Identify which cell holds the provided text, then report its (x, y) central coordinate. 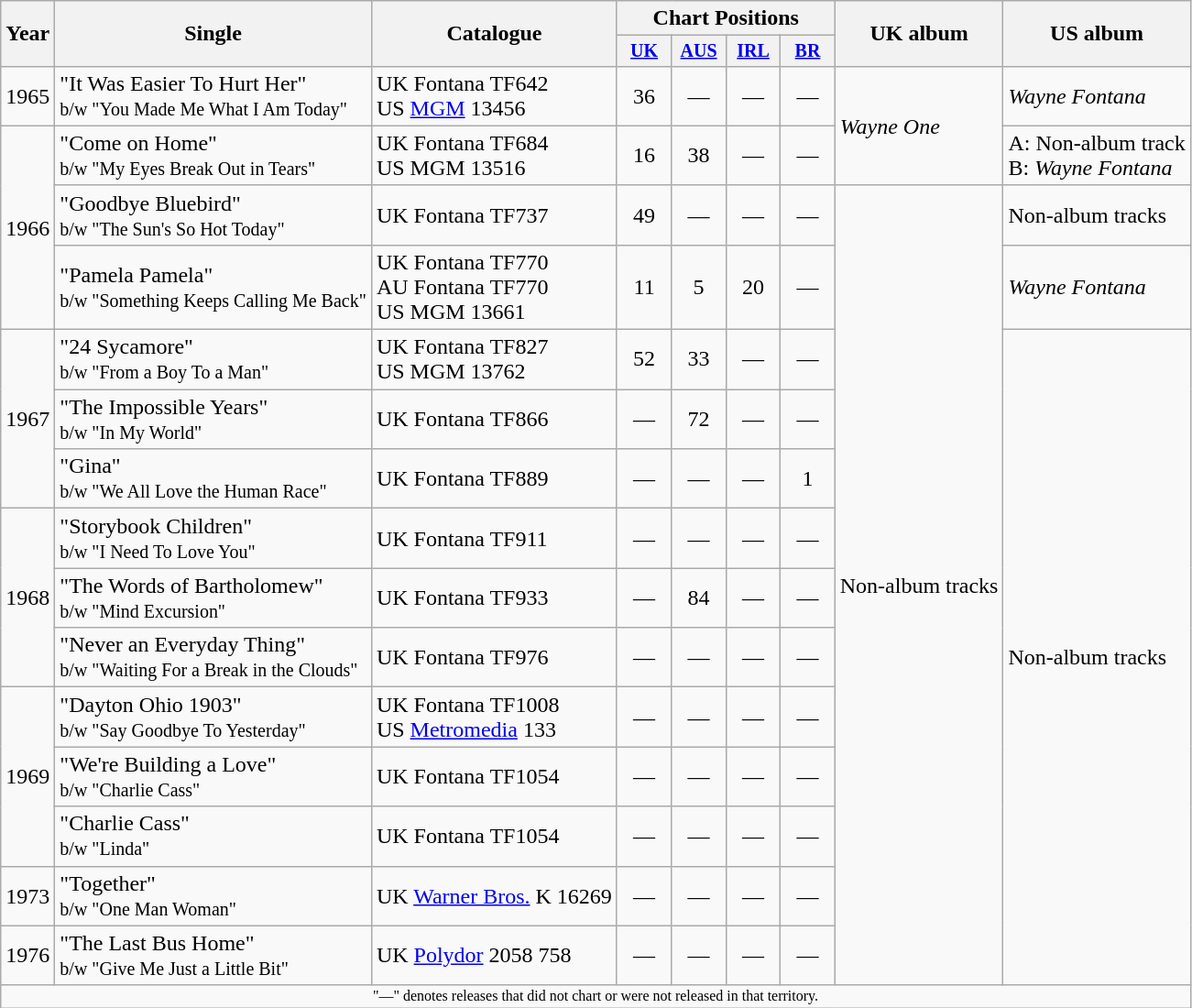
UK Fontana TF1008US Metromedia 133 (494, 717)
"Never an Everyday Thing" b/w "Waiting For a Break in the Clouds" (213, 658)
"24 Sycamore" b/w "From a Boy To a Man" (213, 359)
UK (643, 51)
Chart Positions (726, 18)
72 (698, 420)
1965 (27, 95)
1967 (27, 420)
1 (808, 478)
UK Warner Bros. K 16269 (494, 896)
"Gina" b/w "We All Love the Human Race" (213, 478)
"Storybook Children" b/w "I Need To Love You" (213, 539)
Wayne One (919, 126)
"Dayton Ohio 1903" b/w "Say Goodbye To Yesterday" (213, 717)
"The Words of Bartholomew" b/w "Mind Excursion" (213, 597)
"Together" b/w "One Man Woman" (213, 896)
UK Fontana TF770AU Fontana TF770US MGM 13661 (494, 287)
UK album (919, 34)
"It Was Easier To Hurt Her" b/w "You Made Me What I Am Today" (213, 95)
1968 (27, 597)
"Come on Home" b/w "My Eyes Break Out in Tears" (213, 156)
"Pamela Pamela" b/w "Something Keeps Calling Me Back" (213, 287)
33 (698, 359)
38 (698, 156)
16 (643, 156)
"The Last Bus Home" b/w "Give Me Just a Little Bit" (213, 955)
1973 (27, 896)
BR (808, 51)
5 (698, 287)
UK Fontana TF911 (494, 539)
"Charlie Cass" b/w "Linda" (213, 836)
1966 (27, 227)
"—" denotes releases that did not chart or were not released in that territory. (596, 996)
US album (1097, 34)
UK Polydor 2058 758 (494, 955)
UK Fontana TF642US MGM 13456 (494, 95)
Year (27, 34)
AUS (698, 51)
UK Fontana TF866 (494, 420)
"Goodbye Bluebird" b/w "The Sun's So Hot Today" (213, 214)
1969 (27, 777)
11 (643, 287)
UK Fontana TF933 (494, 597)
UK Fontana TF737 (494, 214)
1976 (27, 955)
UK Fontana TF684US MGM 13516 (494, 156)
A: Non-album trackB: Wayne Fontana (1097, 156)
36 (643, 95)
UK Fontana TF827US MGM 13762 (494, 359)
UK Fontana TF976 (494, 658)
20 (753, 287)
Single (213, 34)
Catalogue (494, 34)
52 (643, 359)
"The Impossible Years" b/w "In My World" (213, 420)
84 (698, 597)
IRL (753, 51)
"We're Building a Love" b/w "Charlie Cass" (213, 777)
49 (643, 214)
UK Fontana TF889 (494, 478)
